For the text-containing cell, return its midpoint in (X, Y) coordinate format. 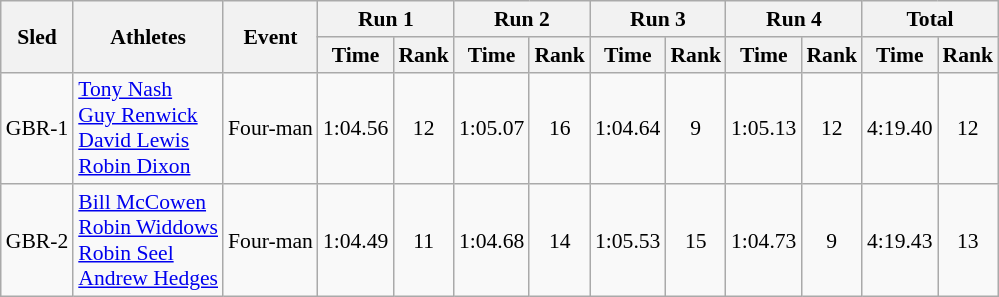
1:05.53 (628, 241)
1:04.64 (628, 128)
Bill McCowenRobin WiddowsRobin SeelAndrew Hedges (148, 241)
14 (560, 241)
Tony NashGuy RenwickDavid LewisRobin Dixon (148, 128)
1:04.56 (356, 128)
1:04.68 (492, 241)
11 (424, 241)
Total (930, 19)
GBR-2 (37, 241)
Athletes (148, 36)
1:04.73 (764, 241)
15 (696, 241)
Event (270, 36)
1:04.49 (356, 241)
Run 2 (522, 19)
1:05.07 (492, 128)
13 (968, 241)
Run 1 (386, 19)
Run 4 (794, 19)
4:19.40 (900, 128)
Run 3 (658, 19)
Sled (37, 36)
16 (560, 128)
1:05.13 (764, 128)
4:19.43 (900, 241)
GBR-1 (37, 128)
